Output the [X, Y] coordinate of the center of the cell containing the given text.  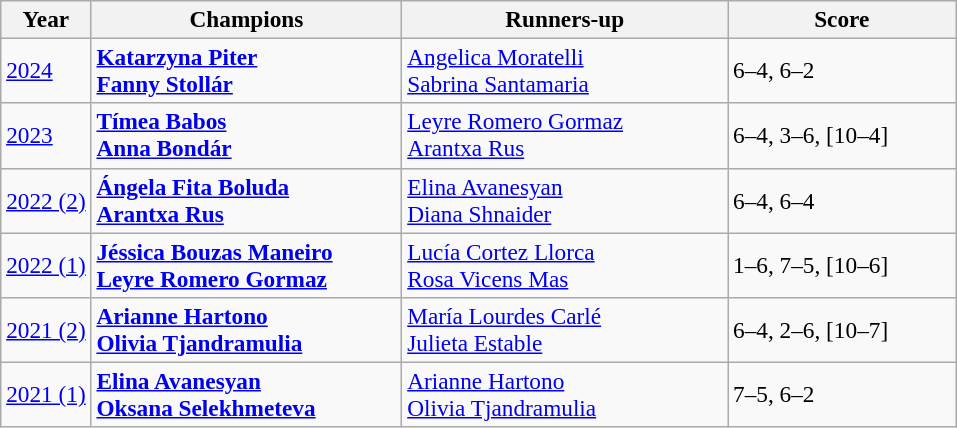
2024 [46, 70]
1–6, 7–5, [10–6] [842, 264]
6–4, 2–6, [10–7] [842, 330]
2023 [46, 136]
Champions [246, 19]
2022 (2) [46, 200]
6–4, 6–4 [842, 200]
Year [46, 19]
7–5, 6–2 [842, 394]
2022 (1) [46, 264]
Elina Avanesyan Oksana Selekhmeteva [246, 394]
Jéssica Bouzas Maneiro Leyre Romero Gormaz [246, 264]
Tímea Babos Anna Bondár [246, 136]
Runners-up [565, 19]
Score [842, 19]
Leyre Romero Gormaz Arantxa Rus [565, 136]
2021 (2) [46, 330]
Lucía Cortez Llorca Rosa Vicens Mas [565, 264]
6–4, 3–6, [10–4] [842, 136]
2021 (1) [46, 394]
María Lourdes Carlé Julieta Estable [565, 330]
Katarzyna Piter Fanny Stollár [246, 70]
6–4, 6–2 [842, 70]
Angelica Moratelli Sabrina Santamaria [565, 70]
Ángela Fita Boluda Arantxa Rus [246, 200]
Elina Avanesyan Diana Shnaider [565, 200]
